Find where the given text appears and provide that cell's center as [x, y] coordinate. 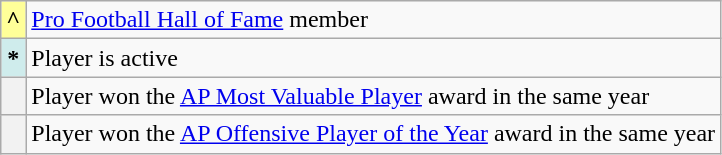
Pro Football Hall of Fame member [374, 20]
Player is active [374, 58]
* [14, 58]
^ [14, 20]
Player won the AP Most Valuable Player award in the same year [374, 96]
Player won the AP Offensive Player of the Year award in the same year [374, 134]
